Output the (x, y) coordinate of the center of the cell containing the given text.  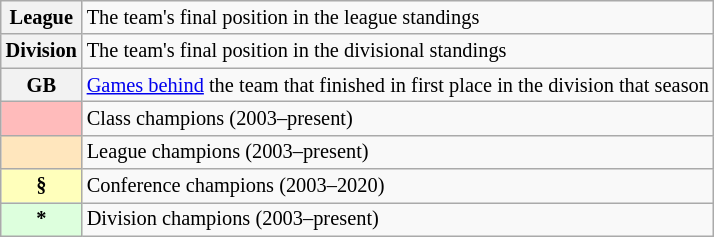
Division champions (2003–present) (398, 219)
The team's final position in the divisional standings (398, 51)
Class champions (2003–present) (398, 118)
* (42, 219)
GB (42, 85)
The team's final position in the league standings (398, 17)
§ (42, 186)
League champions (2003–present) (398, 152)
League (42, 17)
Division (42, 51)
Games behind the team that finished in first place in the division that season (398, 85)
Conference champions (2003–2020) (398, 186)
